Output the (X, Y) coordinate of the center of the cell containing the given text.  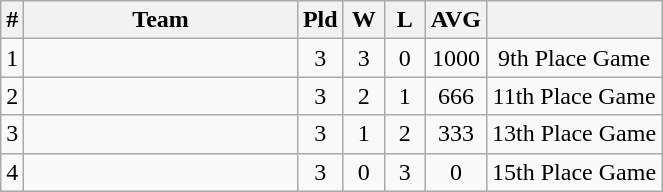
4 (12, 172)
W (364, 20)
666 (456, 96)
333 (456, 134)
L (404, 20)
11th Place Game (574, 96)
# (12, 20)
15th Place Game (574, 172)
1000 (456, 58)
Team (161, 20)
9th Place Game (574, 58)
Pld (320, 20)
13th Place Game (574, 134)
AVG (456, 20)
